Capture the cell that displays the provided text and extract its (x, y) central coordinate. 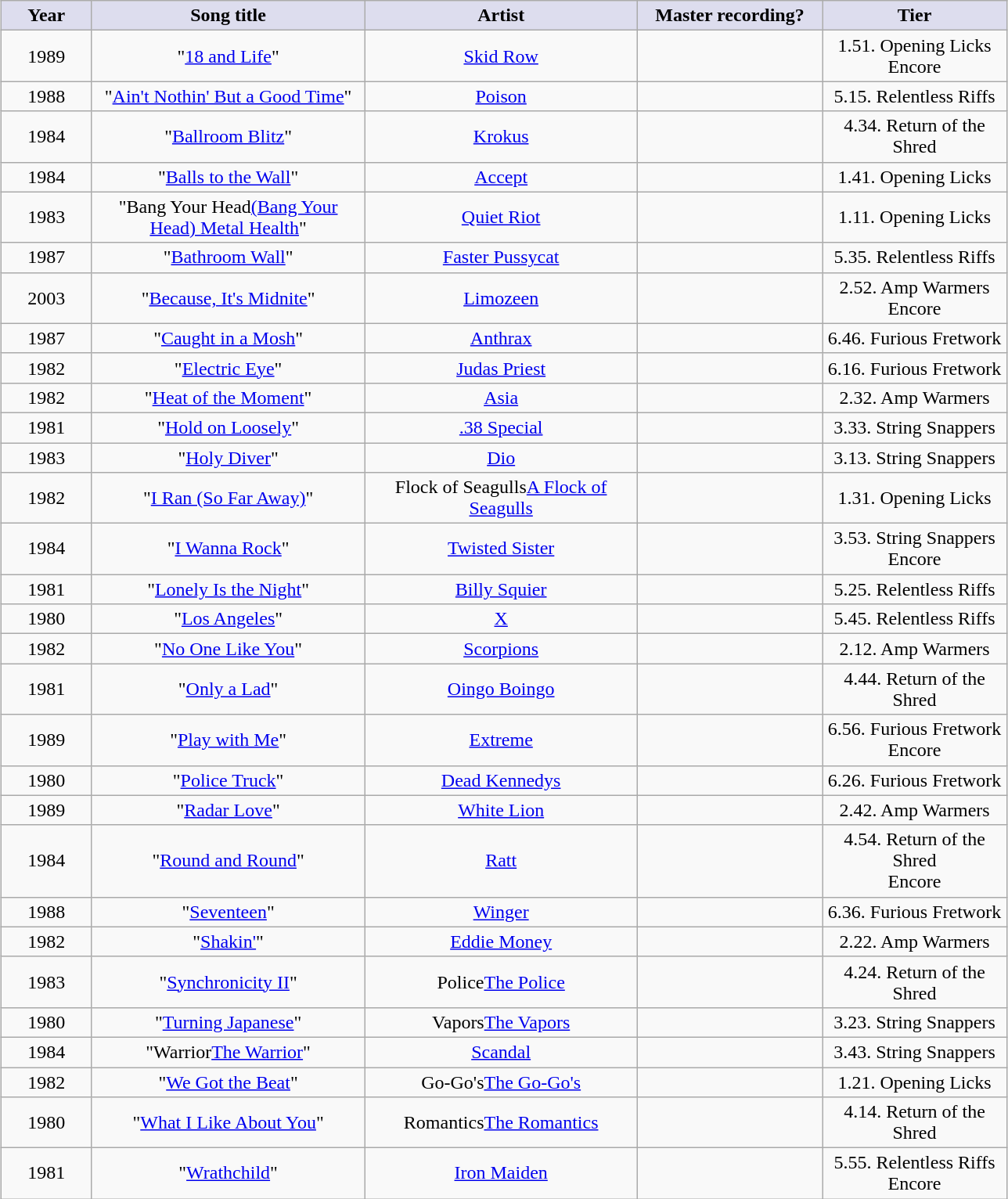
"Electric Eye" (229, 368)
"Because, It's Midnite" (229, 297)
2.12. Amp Warmers (914, 649)
4.24. Return of the Shred (914, 981)
Winger (501, 912)
Year (46, 16)
"Lonely Is the Night" (229, 589)
6.36. Furious Fretwork (914, 912)
VaporsThe Vapors (501, 1022)
Artist (501, 16)
1.41. Opening Licks (914, 177)
.38 Special (501, 427)
Flock of SeagullsA Flock of Seagulls (501, 498)
"Turning Japanese" (229, 1022)
"Only a Lad" (229, 689)
3.13. String Snappers (914, 458)
White Lion (501, 810)
"Ain't Nothin' But a Good Time" (229, 96)
Accept (501, 177)
"I Wanna Rock" (229, 549)
Dio (501, 458)
Judas Priest (501, 368)
"Round and Round" (229, 861)
2.42. Amp Warmers (914, 810)
"No One Like You" (229, 649)
Twisted Sister (501, 549)
6.16. Furious Fretwork (914, 368)
2003 (46, 297)
6.56. Furious FretworkEncore (914, 740)
"What I Like About You" (229, 1122)
1.21. Opening Licks (914, 1082)
"Hold on Loosely" (229, 427)
Billy Squier (501, 589)
Eddie Money (501, 942)
Limozeen (501, 297)
5.35. Relentless Riffs (914, 257)
"We Got the Beat" (229, 1082)
"Ballroom Blitz" (229, 136)
Quiet Riot (501, 218)
2.22. Amp Warmers (914, 942)
"Play with Me" (229, 740)
6.46. Furious Fretwork (914, 338)
"Bathroom Wall" (229, 257)
Scorpions (501, 649)
RomanticsThe Romantics (501, 1122)
"Holy Diver" (229, 458)
"WarriorThe Warrior" (229, 1052)
Faster Pussycat (501, 257)
"Shakin'" (229, 942)
Asia (501, 398)
"Balls to the Wall" (229, 177)
1.11. Opening Licks (914, 218)
4.44. Return of the Shred (914, 689)
"Wrathchild" (229, 1174)
Scandal (501, 1052)
"Police Truck" (229, 780)
5.25. Relentless Riffs (914, 589)
PoliceThe Police (501, 981)
Master recording? (729, 16)
3.33. String Snappers (914, 427)
"I Ran (So Far Away)" (229, 498)
4.14. Return of the Shred (914, 1122)
3.23. String Snappers (914, 1022)
Extreme (501, 740)
"18 and Life" (229, 56)
Song title (229, 16)
5.55. Relentless RiffsEncore (914, 1174)
5.15. Relentless Riffs (914, 96)
Dead Kennedys (501, 780)
Oingo Boingo (501, 689)
2.52. Amp WarmersEncore (914, 297)
4.34. Return of the Shred (914, 136)
"Bang Your Head(Bang Your Head) Metal Health" (229, 218)
3.43. String Snappers (914, 1052)
Ratt (501, 861)
Go-Go'sThe Go-Go's (501, 1082)
"Radar Love" (229, 810)
6.26. Furious Fretwork (914, 780)
2.32. Amp Warmers (914, 398)
1.31. Opening Licks (914, 498)
"Synchronicity II" (229, 981)
"Heat of the Moment" (229, 398)
Tier (914, 16)
5.45. Relentless Riffs (914, 619)
Anthrax (501, 338)
"Los Angeles" (229, 619)
3.53. String SnappersEncore (914, 549)
4.54. Return of the ShredEncore (914, 861)
Poison (501, 96)
Skid Row (501, 56)
1.51. Opening LicksEncore (914, 56)
"Seventeen" (229, 912)
Iron Maiden (501, 1174)
"Caught in a Mosh" (229, 338)
X (501, 619)
Krokus (501, 136)
